Return the [x, y] coordinate for the center point of the cell that contains the specified text.  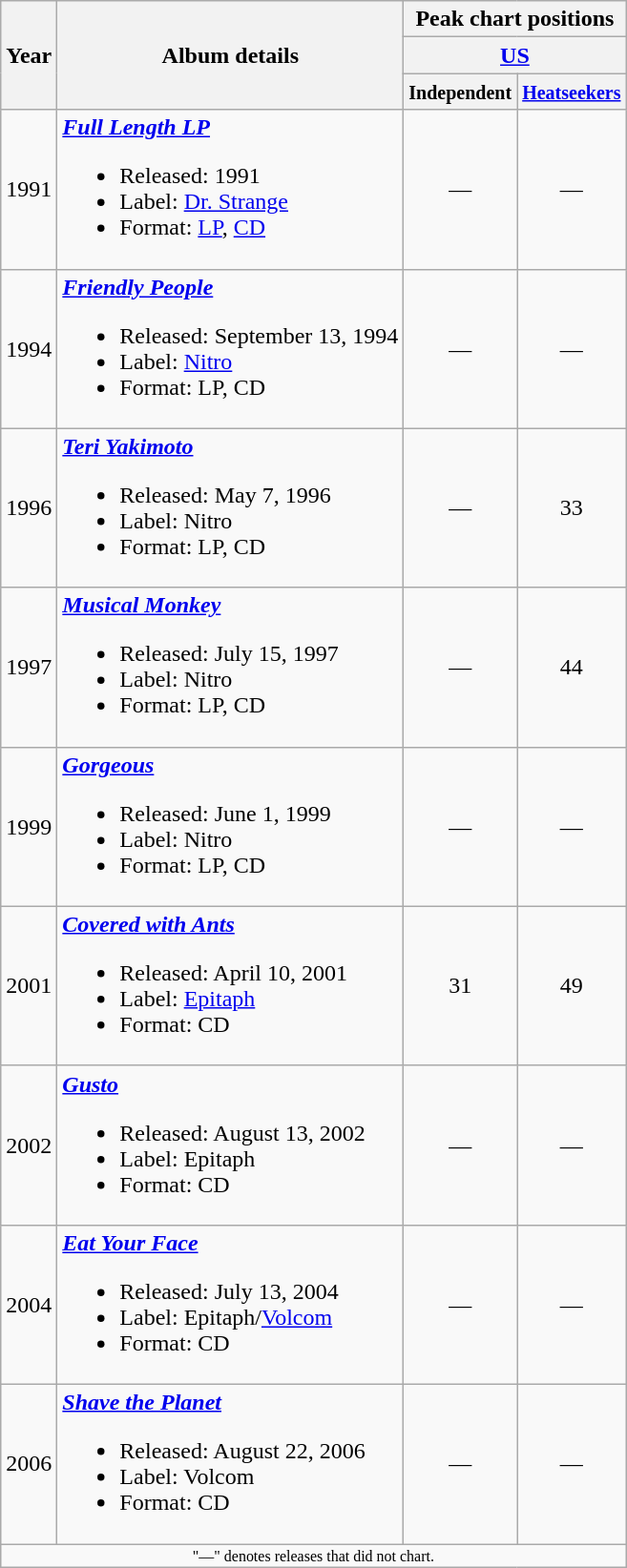
1997 [29, 668]
Shave the PlanetReleased: August 22, 2006Label: VolcomFormat: CD [231, 1463]
1994 [29, 349]
49 [572, 986]
1996 [29, 507]
1999 [29, 826]
Eat Your FaceReleased: July 13, 2004Label: Epitaph/VolcomFormat: CD [231, 1305]
31 [460, 986]
US [515, 55]
Musical MonkeyReleased: July 15, 1997Label: NitroFormat: LP, CD [231, 668]
Full Length LPReleased: 1991Label: Dr. StrangeFormat: LP, CD [231, 189]
2002 [29, 1145]
Album details [231, 55]
Independent [460, 92]
Peak chart positions [515, 19]
GorgeousReleased: June 1, 1999Label: NitroFormat: LP, CD [231, 826]
Year [29, 55]
1991 [29, 189]
"—" denotes releases that did not chart. [313, 1555]
GustoReleased: August 13, 2002Label: EpitaphFormat: CD [231, 1145]
Friendly PeopleReleased: September 13, 1994Label: NitroFormat: LP, CD [231, 349]
2004 [29, 1305]
Covered with AntsReleased: April 10, 2001Label: EpitaphFormat: CD [231, 986]
Teri YakimotoReleased: May 7, 1996Label: NitroFormat: LP, CD [231, 507]
2006 [29, 1463]
2001 [29, 986]
44 [572, 668]
Heatseekers [572, 92]
33 [572, 507]
